Capture the cell that displays the provided text and extract its (x, y) central coordinate. 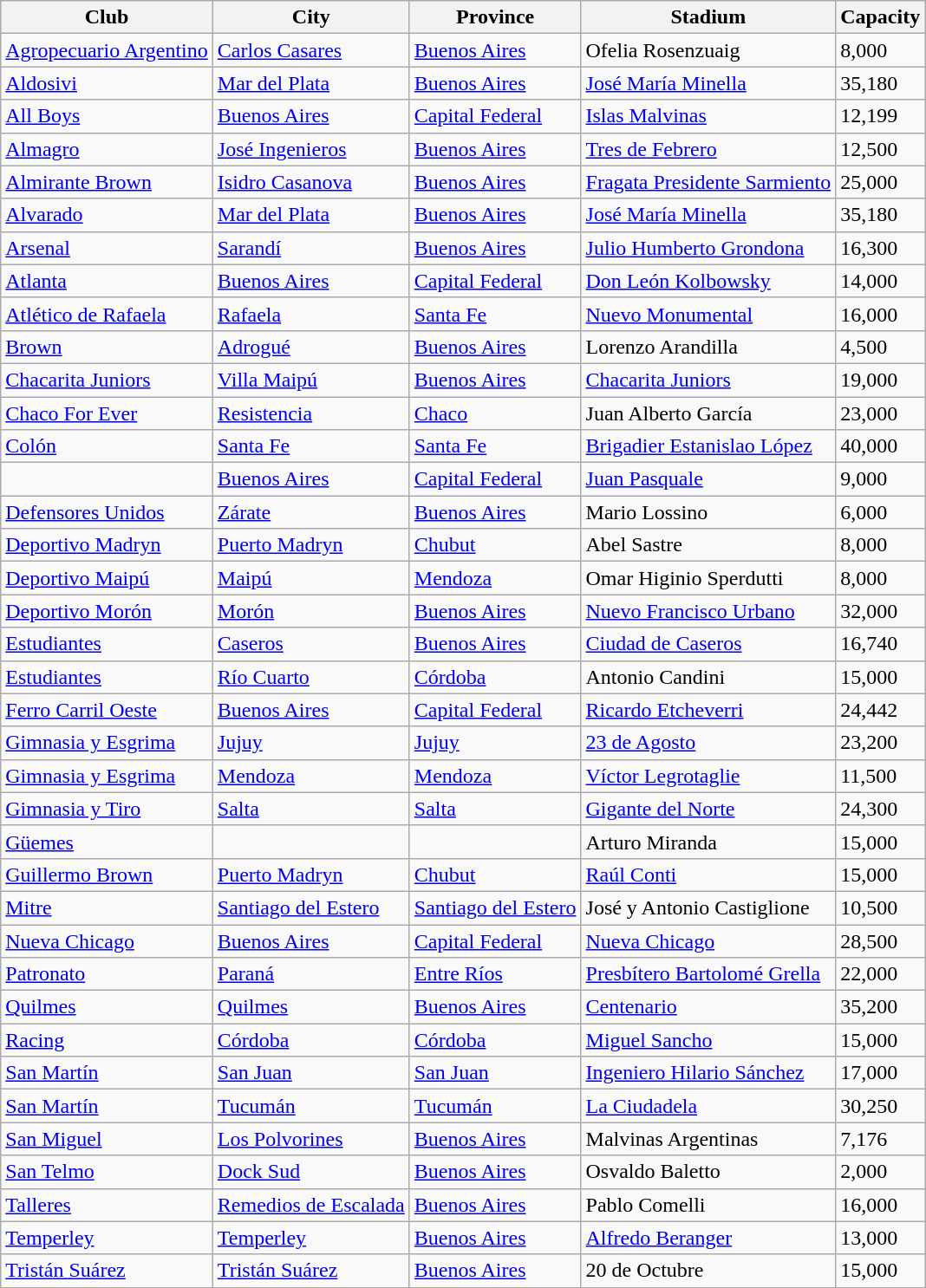
Stadium (708, 17)
Río Cuarto (310, 677)
35,200 (881, 1007)
Adrogué (310, 347)
Entre Ríos (495, 974)
Abel Sastre (708, 545)
Province (495, 17)
23,200 (881, 743)
Deportivo Morón (108, 611)
Mario Lossino (708, 512)
Aldosivi (108, 83)
Maipú (310, 578)
José y Antonio Castiglione (708, 907)
Osvaldo Baletto (708, 1172)
Gigante del Norte (708, 809)
24,442 (881, 710)
Ciudad de Caseros (708, 644)
Ofelia Rosenzuaig (708, 50)
Nuevo Francisco Urbano (708, 611)
Deportivo Maipú (108, 578)
Deportivo Madryn (108, 545)
Alvarado (108, 215)
4,500 (881, 347)
Morón (310, 611)
20 de Octubre (708, 1271)
Zárate (310, 512)
Don León Kolbowsky (708, 281)
Gimnasia y Tiro (108, 809)
Atlético de Rafaela (108, 314)
Ferro Carril Oeste (108, 710)
Racing (108, 1040)
Carlos Casares (310, 50)
Juan Alberto García (708, 413)
23,000 (881, 413)
16,740 (881, 644)
All Boys (108, 116)
Antonio Candini (708, 677)
16,300 (881, 248)
Brigadier Estanislao López (708, 446)
28,500 (881, 940)
Mitre (108, 907)
9,000 (881, 479)
30,250 (881, 1106)
17,000 (881, 1073)
Güemes (108, 842)
Almirante Brown (108, 182)
Pablo Comelli (708, 1205)
Arsenal (108, 248)
City (310, 17)
Colón (108, 446)
Julio Humberto Grondona (708, 248)
Chaco For Ever (108, 413)
6,000 (881, 512)
2,000 (881, 1172)
Miguel Sancho (708, 1040)
Omar Higinio Sperdutti (708, 578)
Agropecuario Argentino (108, 50)
Ingeniero Hilario Sánchez (708, 1073)
Alfredo Beranger (708, 1238)
Rafaela (310, 314)
San Miguel (108, 1139)
13,000 (881, 1238)
Ricardo Etcheverri (708, 710)
7,176 (881, 1139)
Tres de Febrero (708, 149)
Raúl Conti (708, 875)
Remedios de Escalada (310, 1205)
Chaco (495, 413)
Los Polvorines (310, 1139)
San Telmo (108, 1172)
Nuevo Monumental (708, 314)
12,199 (881, 116)
Isidro Casanova (310, 182)
Guillermo Brown (108, 875)
Centenario (708, 1007)
José Ingenieros (310, 149)
Víctor Legrotaglie (708, 776)
Paraná (310, 974)
23 de Agosto (708, 743)
Patronato (108, 974)
Talleres (108, 1205)
Arturo Miranda (708, 842)
Presbítero Bartolomé Grella (708, 974)
22,000 (881, 974)
19,000 (881, 380)
Almagro (108, 149)
Resistencia (310, 413)
Villa Maipú (310, 380)
Malvinas Argentinas (708, 1139)
12,500 (881, 149)
Dock Sud (310, 1172)
40,000 (881, 446)
Islas Malvinas (708, 116)
14,000 (881, 281)
Atlanta (108, 281)
32,000 (881, 611)
Sarandí (310, 248)
11,500 (881, 776)
10,500 (881, 907)
Defensores Unidos (108, 512)
Club (108, 17)
25,000 (881, 182)
La Ciudadela (708, 1106)
Caseros (310, 644)
Brown (108, 347)
24,300 (881, 809)
Capacity (881, 17)
Fragata Presidente Sarmiento (708, 182)
Lorenzo Arandilla (708, 347)
Juan Pasquale (708, 479)
